Capture the cell that displays the provided text and extract its (x, y) central coordinate. 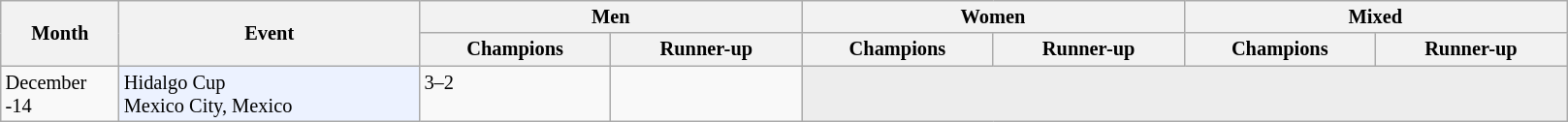
Women (993, 16)
December -14 (60, 94)
Hidalgo CupMexico City, Mexico (270, 94)
Mixed (1375, 16)
Month (60, 33)
Men (611, 16)
Event (270, 33)
3–2 (516, 94)
